Search for the cell housing the specified text and yield its [x, y] center coordinate. 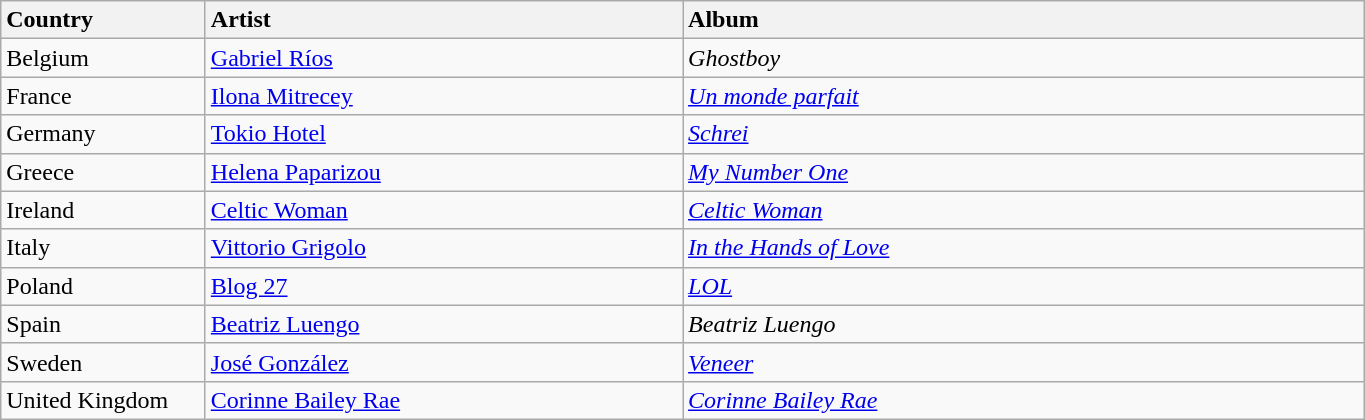
Spain [104, 324]
Album [1024, 20]
LOL [1024, 286]
In the Hands of Love [1024, 248]
My Number One [1024, 172]
Poland [104, 286]
Ireland [104, 210]
Greece [104, 172]
Helena Paparizou [444, 172]
France [104, 96]
Gabriel Ríos [444, 58]
Belgium [104, 58]
Country [104, 20]
Un monde parfait [1024, 96]
Ghostboy [1024, 58]
Sweden [104, 362]
Veneer [1024, 362]
Italy [104, 248]
Schrei [1024, 134]
Blog 27 [444, 286]
Artist [444, 20]
United Kingdom [104, 400]
Ilona Mitrecey [444, 96]
Tokio Hotel [444, 134]
Vittorio Grigolo [444, 248]
Germany [104, 134]
José González [444, 362]
